Capture the cell that displays the provided text and extract its (x, y) central coordinate. 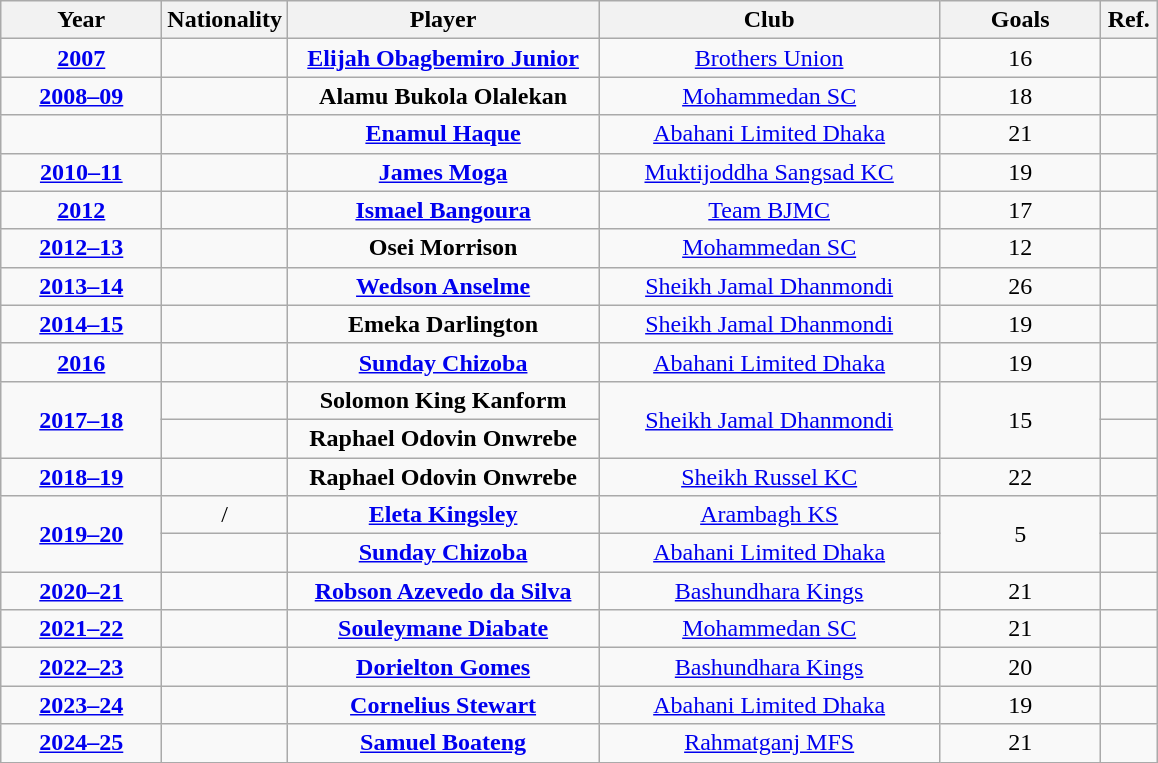
2016 (82, 362)
2012 (82, 210)
James Moga (444, 172)
2007 (82, 58)
12 (1020, 248)
Osei Morrison (444, 248)
16 (1020, 58)
Player (444, 20)
Ref. (1129, 20)
Souleymane Diabate (444, 629)
2023–24 (82, 705)
2018–19 (82, 477)
Wedson Anselme (444, 286)
2019–20 (82, 534)
Dorielton Gomes (444, 667)
2021–22 (82, 629)
Solomon King Kanform (444, 400)
2010–11 (82, 172)
Brothers Union (770, 58)
Robson Azevedo da Silva (444, 591)
/ (225, 515)
17 (1020, 210)
Team BJMC (770, 210)
18 (1020, 96)
Nationality (225, 20)
2014–15 (82, 324)
2022–23 (82, 667)
20 (1020, 667)
Ismael Bangoura (444, 210)
5 (1020, 534)
Arambagh KS (770, 515)
26 (1020, 286)
2017–18 (82, 419)
Samuel Boateng (444, 743)
2012–13 (82, 248)
Muktijoddha Sangsad KC (770, 172)
Eleta Kingsley (444, 515)
15 (1020, 419)
Elijah Obagbemiro Junior (444, 58)
Goals (1020, 20)
Cornelius Stewart (444, 705)
Emeka Darlington (444, 324)
Sheikh Russel KC (770, 477)
2024–25 (82, 743)
Alamu Bukola Olalekan (444, 96)
2008–09 (82, 96)
2013–14 (82, 286)
Year (82, 20)
Rahmatganj MFS (770, 743)
22 (1020, 477)
Club (770, 20)
Enamul Haque (444, 134)
2020–21 (82, 591)
